For the text-containing cell, return its midpoint in (X, Y) coordinate format. 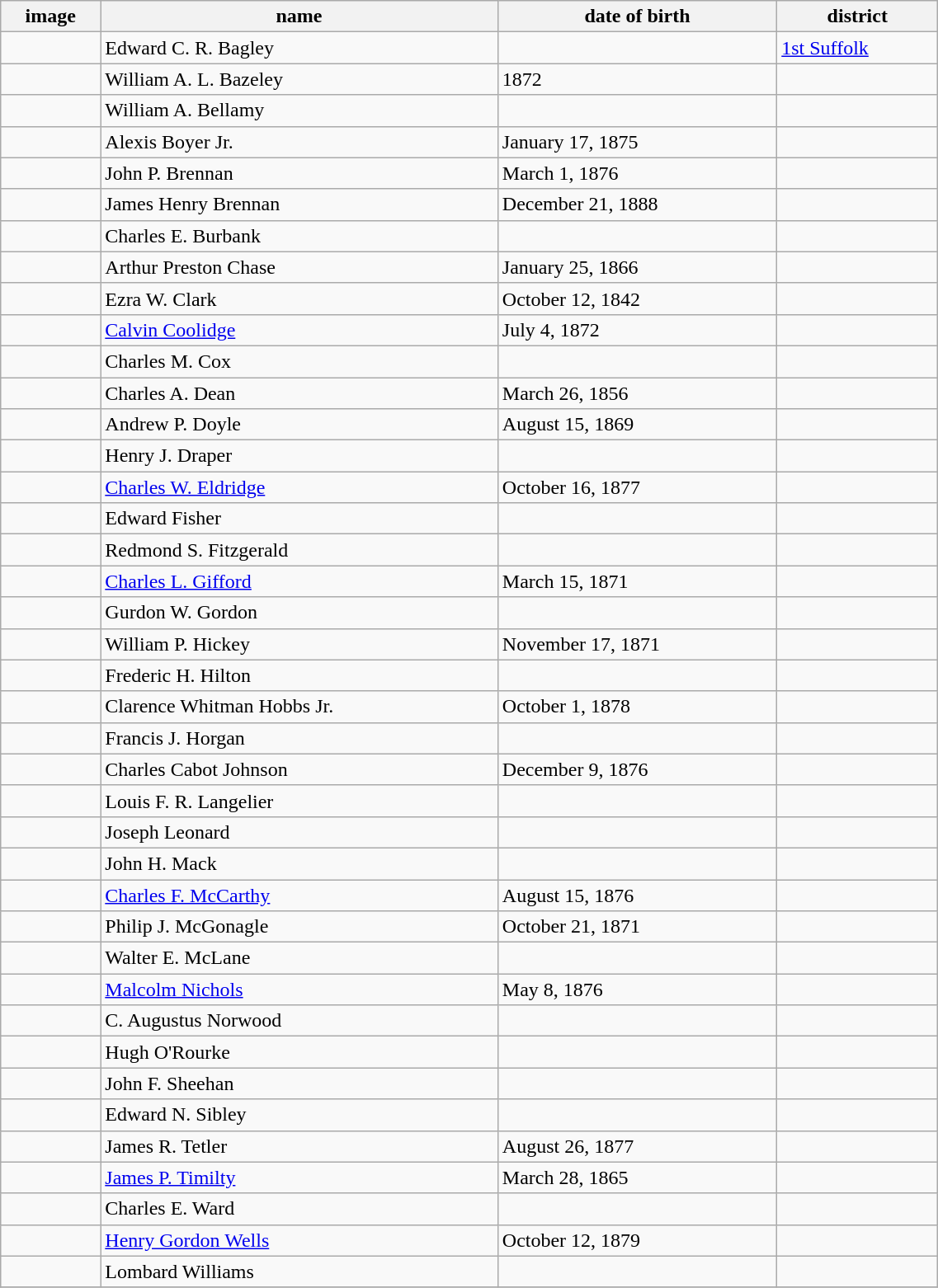
Lombard Williams (299, 1272)
Charles M. Cox (299, 361)
John P. Brennan (299, 173)
Edward Fisher (299, 519)
Henry Gordon Wells (299, 1240)
Ezra W. Clark (299, 298)
1st Suffolk (858, 48)
1872 (637, 79)
December 21, 1888 (637, 204)
James Henry Brennan (299, 204)
August 26, 1877 (637, 1146)
October 1, 1878 (637, 707)
John H. Mack (299, 863)
Henry J. Draper (299, 456)
October 21, 1871 (637, 927)
August 15, 1876 (637, 895)
Clarence Whitman Hobbs Jr. (299, 707)
Hugh O'Rourke (299, 1052)
Walter E. McLane (299, 958)
July 4, 1872 (637, 330)
district (858, 16)
Frederic H. Hilton (299, 675)
Charles L. Gifford (299, 581)
March 15, 1871 (637, 581)
Andrew P. Doyle (299, 425)
James P. Timilty (299, 1178)
William P. Hickey (299, 644)
March 26, 1856 (637, 393)
August 15, 1869 (637, 425)
Calvin Coolidge (299, 330)
William A. Bellamy (299, 110)
Edward N. Sibley (299, 1115)
December 9, 1876 (637, 769)
Charles E. Ward (299, 1209)
March 28, 1865 (637, 1178)
October 12, 1842 (637, 298)
John F. Sheehan (299, 1084)
C. Augustus Norwood (299, 1021)
October 16, 1877 (637, 487)
Joseph Leonard (299, 832)
Redmond S. Fitzgerald (299, 550)
James R. Tetler (299, 1146)
Charles A. Dean (299, 393)
Philip J. McGonagle (299, 927)
Arthur Preston Chase (299, 267)
Gurdon W. Gordon (299, 613)
January 17, 1875 (637, 142)
name (299, 16)
Louis F. R. Langelier (299, 801)
Edward C. R. Bagley (299, 48)
May 8, 1876 (637, 990)
Alexis Boyer Jr. (299, 142)
Charles W. Eldridge (299, 487)
March 1, 1876 (637, 173)
October 12, 1879 (637, 1240)
November 17, 1871 (637, 644)
William A. L. Bazeley (299, 79)
date of birth (637, 16)
January 25, 1866 (637, 267)
image (51, 16)
Charles Cabot Johnson (299, 769)
Malcolm Nichols (299, 990)
Charles E. Burbank (299, 236)
Francis J. Horgan (299, 738)
Charles F. McCarthy (299, 895)
